From the cell containing the given text, extract its center point as (x, y) coordinate. 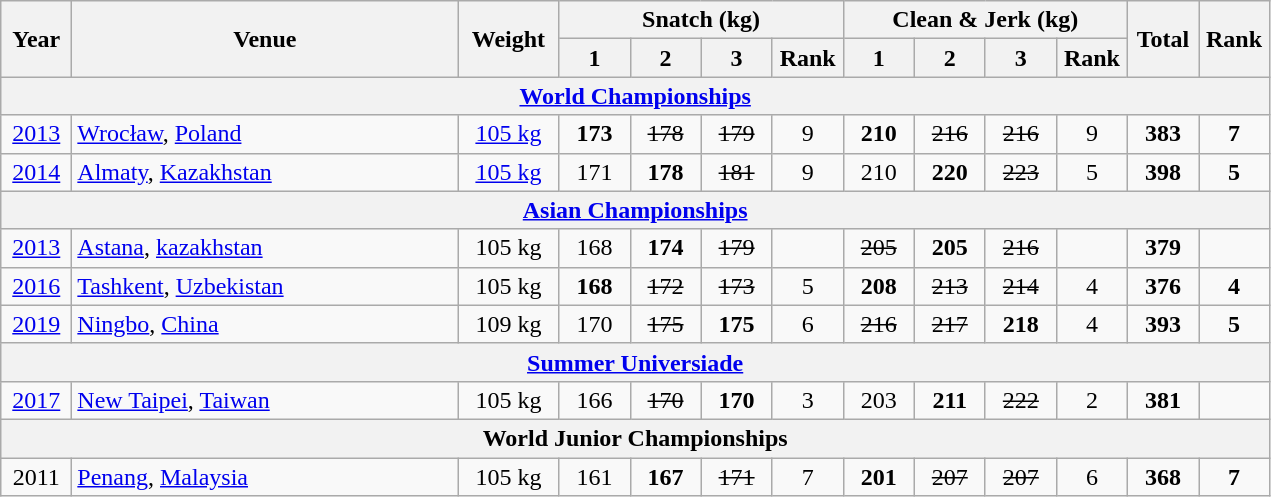
Total (1162, 39)
World Junior Championships (636, 438)
167 (666, 477)
Year (36, 39)
Wrocław, Poland (265, 134)
2017 (36, 400)
201 (878, 477)
World Championships (636, 96)
109 kg (508, 324)
Asian Championships (636, 210)
2019 (36, 324)
New Taipei, Taiwan (265, 400)
181 (736, 172)
Snatch (kg) (701, 20)
217 (950, 324)
Summer Universiade (636, 362)
208 (878, 286)
220 (950, 172)
Venue (265, 39)
222 (1020, 400)
376 (1162, 286)
223 (1020, 172)
381 (1162, 400)
203 (878, 400)
214 (1020, 286)
Clean & Jerk (kg) (985, 20)
166 (594, 400)
Ningbo, China (265, 324)
2014 (36, 172)
Penang, Malaysia (265, 477)
218 (1020, 324)
379 (1162, 248)
398 (1162, 172)
Astana, kazakhstan (265, 248)
213 (950, 286)
Weight (508, 39)
2011 (36, 477)
Tashkent, Uzbekistan (265, 286)
368 (1162, 477)
Almaty, Kazakhstan (265, 172)
174 (666, 248)
383 (1162, 134)
211 (950, 400)
161 (594, 477)
2016 (36, 286)
393 (1162, 324)
172 (666, 286)
